Extract the (x, y) coordinate from the center of the cell holding the provided text.  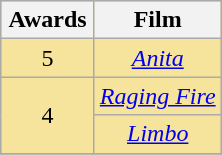
Limbo (158, 134)
Anita (158, 58)
Film (158, 20)
5 (48, 58)
4 (48, 115)
Awards (48, 20)
Raging Fire (158, 96)
